Scan for the cell matching the given text and deliver its [X, Y] coordinate at center. 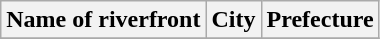
City [234, 20]
Prefecture [320, 20]
Name of riverfront [104, 20]
